From the cell containing the given text, extract its center point as [x, y] coordinate. 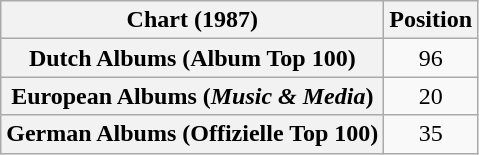
Chart (1987) [192, 20]
German Albums (Offizielle Top 100) [192, 134]
Dutch Albums (Album Top 100) [192, 58]
Position [431, 20]
35 [431, 134]
20 [431, 96]
96 [431, 58]
European Albums (Music & Media) [192, 96]
